Search for the cell housing the specified text and yield its [x, y] center coordinate. 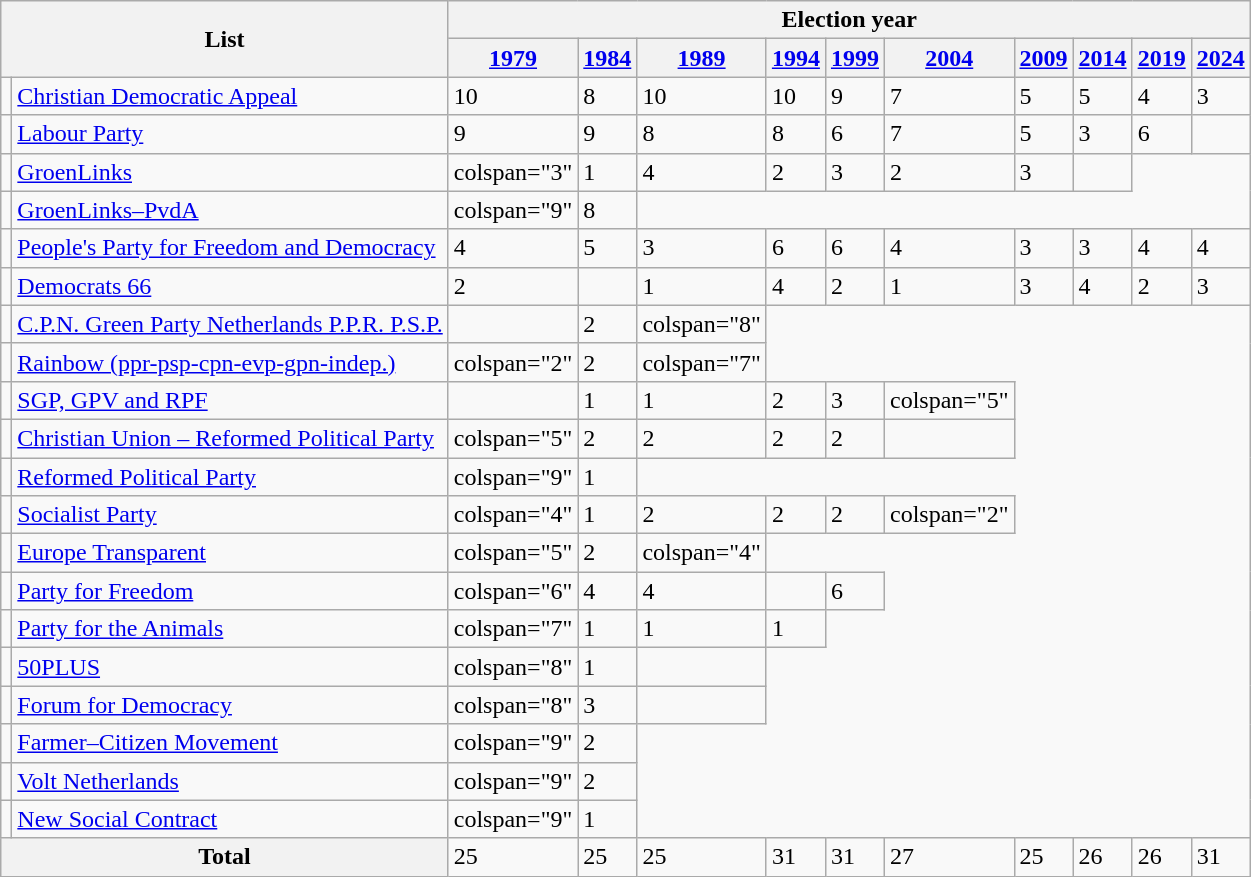
Volt Netherlands [230, 781]
1979 [513, 58]
Party for Freedom [230, 591]
Rainbow (ppr-psp-cpn-evp-gpn-indep.) [230, 362]
List [225, 39]
50PLUS [230, 667]
New Social Contract [230, 819]
2019 [1162, 58]
Christian Democratic Appeal [230, 96]
Europe Transparent [230, 553]
Party for the Animals [230, 629]
2004 [949, 58]
27 [949, 857]
SGP, GPV and RPF [230, 400]
Farmer–Citizen Movement [230, 743]
colspan="3" [513, 172]
2024 [1220, 58]
C.P.N. Green Party Netherlands P.P.R. P.S.P. [230, 324]
GroenLinks–PvdA [230, 210]
Labour Party [230, 134]
Total [225, 857]
Forum for Democracy [230, 705]
Democrats 66 [230, 286]
2014 [1102, 58]
People's Party for Freedom and Democracy [230, 248]
1989 [702, 58]
1984 [608, 58]
colspan="6" [513, 591]
GroenLinks [230, 172]
Reformed Political Party [230, 477]
2009 [1044, 58]
Socialist Party [230, 515]
1994 [796, 58]
1999 [854, 58]
Election year [849, 20]
Christian Union – Reformed Political Party [230, 438]
